Locate the cell with the specified text and output its [X, Y] center coordinate. 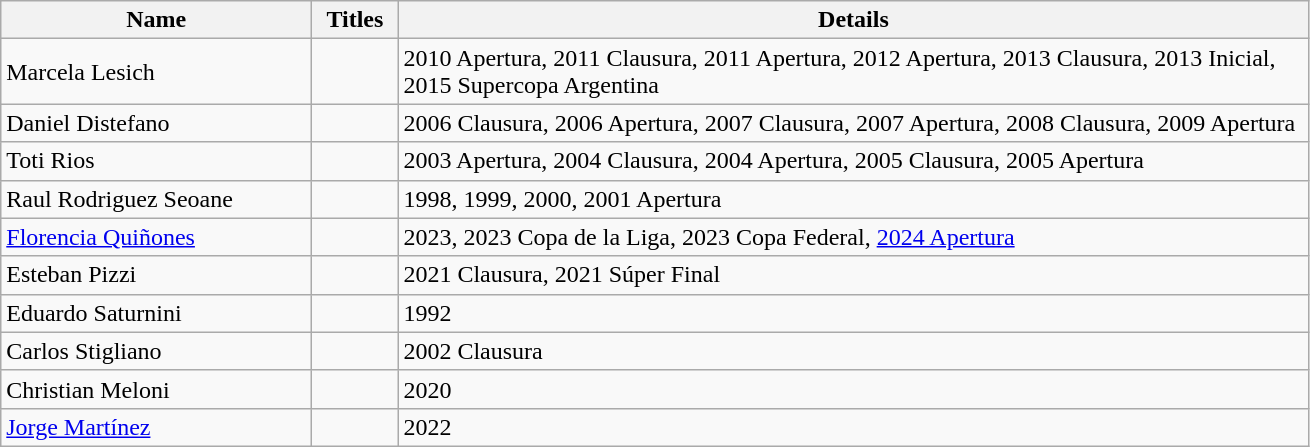
Christian Meloni [156, 389]
2002 Clausura [854, 351]
2023, 2023 Copa de la Liga, 2023 Copa Federal, 2024 Apertura [854, 237]
Name [156, 20]
2006 Clausura, 2006 Apertura, 2007 Clausura, 2007 Apertura, 2008 Clausura, 2009 Apertura [854, 123]
Carlos Stigliano [156, 351]
Florencia Quiñones [156, 237]
1998, 1999, 2000, 2001 Apertura [854, 199]
Titles [355, 20]
Marcela Lesich [156, 72]
Raul Rodriguez Seoane [156, 199]
Eduardo Saturnini [156, 313]
Jorge Martínez [156, 427]
Daniel Distefano [156, 123]
2020 [854, 389]
2010 Apertura, 2011 Clausura, 2011 Apertura, 2012 Apertura, 2013 Clausura, 2013 Inicial, 2015 Supercopa Argentina [854, 72]
1992 [854, 313]
Details [854, 20]
Toti Rios [156, 161]
2021 Clausura, 2021 Súper Final [854, 275]
Esteban Pizzi [156, 275]
2003 Apertura, 2004 Clausura, 2004 Apertura, 2005 Clausura, 2005 Apertura [854, 161]
2022 [854, 427]
